For the text-containing cell, return its midpoint in (x, y) coordinate format. 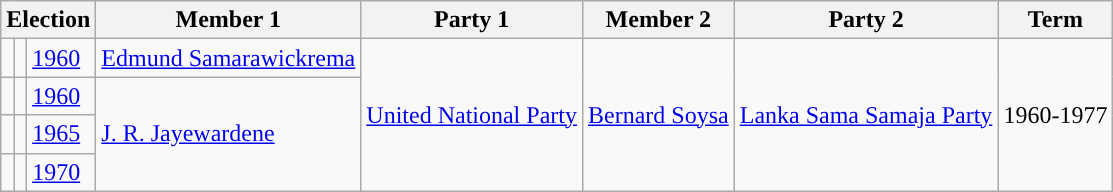
J. R. Jayewardene (228, 134)
Bernard Soysa (658, 115)
Member 2 (658, 20)
1960-1977 (1056, 115)
1970 (62, 172)
Party 2 (866, 20)
United National Party (472, 115)
Member 1 (228, 20)
1965 (62, 134)
Party 1 (472, 20)
Election (48, 20)
Term (1056, 20)
Edmund Samarawickrema (228, 58)
Lanka Sama Samaja Party (866, 115)
